Return (x, y) of the center of cell containing provided text 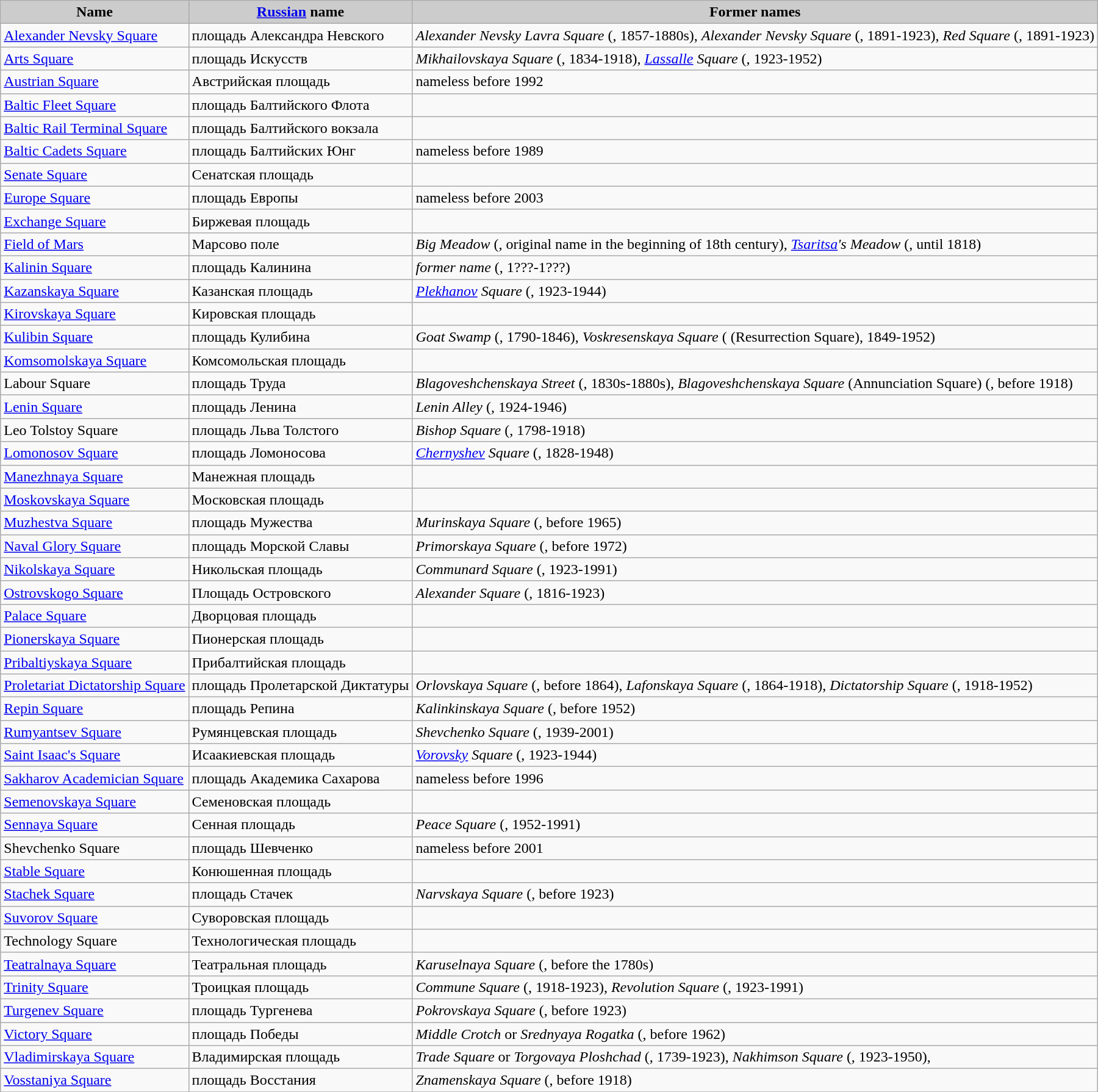
Trade Square or Torgovaya Ploshchad (, 1739-1923), Nakhimson Square (, 1923-1950), (755, 1057)
Никольская площадь (300, 569)
площадь Шевченко (300, 848)
Пионерская площадь (300, 639)
площадь Труда (300, 384)
Биржевая площадь (300, 221)
Semenovskaya Square (95, 802)
площадь Искусств (300, 59)
Europe Square (95, 198)
Leo Tolstoy Square (95, 430)
Kalinkinskaya Square (, before 1952) (755, 709)
Victory Square (95, 1034)
nameless before 2003 (755, 198)
Конюшенная площадь (300, 871)
Goat Swamp (, 1790-1846), Voskresenskaya Square ( (Resurrection Square), 1849-1952) (755, 337)
Kulibin Square (95, 337)
nameless before 2001 (755, 848)
Pribaltiyskaya Square (95, 662)
Kalinin Square (95, 267)
Komsomolskaya Square (95, 361)
Vorovsky Square (, 1923-1944) (755, 755)
Lomonosov Square (95, 453)
Vladimirskaya Square (95, 1057)
Комсомольская площадь (300, 361)
Технологическая площадь (300, 941)
Lenin Alley (, 1924-1946) (755, 407)
Kirovskaya Square (95, 314)
Манежная площадь (300, 476)
Сенатская площадь (300, 174)
Technology Square (95, 941)
площадь Балтийского Флота (300, 105)
Murinskaya Square (, before 1965) (755, 523)
Former names (755, 12)
Театральная площадь (300, 964)
Russian name (300, 12)
площадь Льва Толстого (300, 430)
Moskovskaya Square (95, 500)
Muzhestva Square (95, 523)
Vosstaniya Square (95, 1080)
Primorskaya Square (, before 1972) (755, 546)
Stable Square (95, 871)
Дворцовая площадь (300, 616)
Palace Square (95, 616)
Repin Square (95, 709)
Name (95, 12)
Middle Crotch or Srednyaya Rogatka (, before 1962) (755, 1034)
Chernyshev Square (, 1828-1948) (755, 453)
Shevchenko Square (95, 848)
Sakharov Academician Square (95, 778)
площадь Калинина (300, 267)
Ostrovskogo Square (95, 592)
площадь Кулибина (300, 337)
Румянцевская площадь (300, 732)
площадь Александра Невского (300, 35)
площадь Пролетарской Диктатуры (300, 686)
Владимирская площадь (300, 1057)
Rumyantsev Square (95, 732)
Field of Mars (95, 244)
Senate Square (95, 174)
Manezhnaya Square (95, 476)
nameless before 1989 (755, 151)
Proletariat Dictatorship Square (95, 686)
площадь Ленина (300, 407)
Communard Square (, 1923-1991) (755, 569)
Марсово поле (300, 244)
Plekhanov Square (, 1923-1944) (755, 291)
Семеновская площадь (300, 802)
Сенная площадь (300, 825)
former name (, 1???-1???) (755, 267)
Peace Square (, 1952-1991) (755, 825)
Троицкая площадь (300, 987)
Прибалтийская площадь (300, 662)
Kazanskaya Square (95, 291)
площадь Морской Славы (300, 546)
Suvorov Square (95, 918)
площадь Мужества (300, 523)
nameless before 1996 (755, 778)
площадь Балтийского вокзала (300, 128)
Кировская площадь (300, 314)
Narvskaya Square (, before 1923) (755, 894)
Labour Square (95, 384)
Alexander Square (, 1816-1923) (755, 592)
Orlovskaya Square (, before 1864), Lafonskaya Square (, 1864-1918), Dictatorship Square (, 1918-1952) (755, 686)
Pokrovskaya Square (, before 1923) (755, 1010)
Bishop Square (, 1798-1918) (755, 430)
Big Meadow (, original name in the beginning of 18th century), Tsaritsa's Meadow (, until 1818) (755, 244)
Московская площадь (300, 500)
Суворовская площадь (300, 918)
Казанская площадь (300, 291)
nameless before 1992 (755, 82)
Saint Isaac's Square (95, 755)
Mikhailovskaya Square (, 1834-1918), Lassalle Square (, 1923-1952) (755, 59)
Площадь Островского (300, 592)
Turgenev Square (95, 1010)
Trinity Square (95, 987)
Blagoveshchenskaya Street (, 1830s-1880s), Blagoveshchenskaya Square (Annunciation Square) (, before 1918) (755, 384)
площадь Репина (300, 709)
Baltic Rail Terminal Square (95, 128)
Австрийская площадь (300, 82)
Alexander Nevsky Square (95, 35)
Alexander Nevsky Lavra Square (, 1857-1880s), Alexander Nevsky Square (, 1891-1923), Red Square (, 1891-1923) (755, 35)
площадь Европы (300, 198)
Исаакиевская площадь (300, 755)
Sennaya Square (95, 825)
Lenin Square (95, 407)
Nikolskaya Square (95, 569)
Arts Square (95, 59)
Stachek Square (95, 894)
площадь Стачек (300, 894)
площадь Восстания (300, 1080)
Pionerskaya Square (95, 639)
Znamenskaya Square (, before 1918) (755, 1080)
площадь Ломоносова (300, 453)
площадь Победы (300, 1034)
Austrian Square (95, 82)
Baltic Fleet Square (95, 105)
Exchange Square (95, 221)
Shevchenko Square (, 1939-2001) (755, 732)
площадь Тургенева (300, 1010)
Karuselnaya Square (, before the 1780s) (755, 964)
Commune Square (, 1918-1923), Revolution Square (, 1923-1991) (755, 987)
площадь Балтийских Юнг (300, 151)
Baltic Cadets Square (95, 151)
площадь Академика Сахарова (300, 778)
Teatralnaya Square (95, 964)
Naval Glory Square (95, 546)
